For the text-containing cell, return its midpoint in (X, Y) coordinate format. 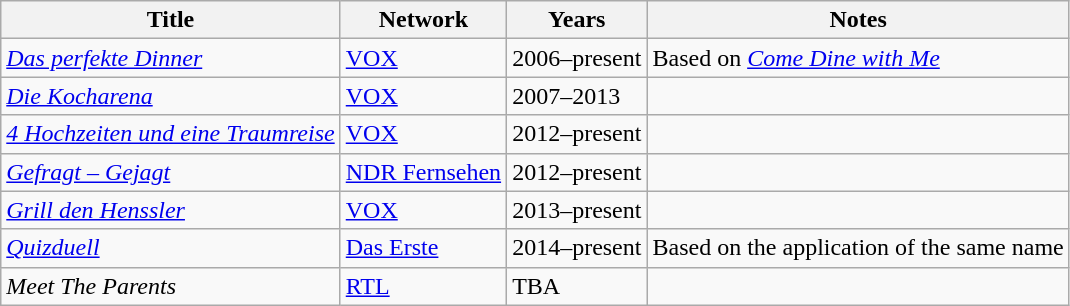
Gefragt – Gejagt (170, 172)
NDR Fernsehen (423, 172)
2007–2013 (577, 96)
2014–present (577, 248)
Title (170, 20)
Das perfekte Dinner (170, 58)
TBA (577, 286)
Network (423, 20)
Based on Come Dine with Me (858, 58)
Das Erste (423, 248)
RTL (423, 286)
Notes (858, 20)
Quizduell (170, 248)
2013–present (577, 210)
Die Kocharena (170, 96)
Meet The Parents (170, 286)
Grill den Henssler (170, 210)
4 Hochzeiten und eine Traumreise (170, 134)
2006–present (577, 58)
Based on the application of the same name (858, 248)
Years (577, 20)
